Capture the cell that displays the provided text and extract its [x, y] central coordinate. 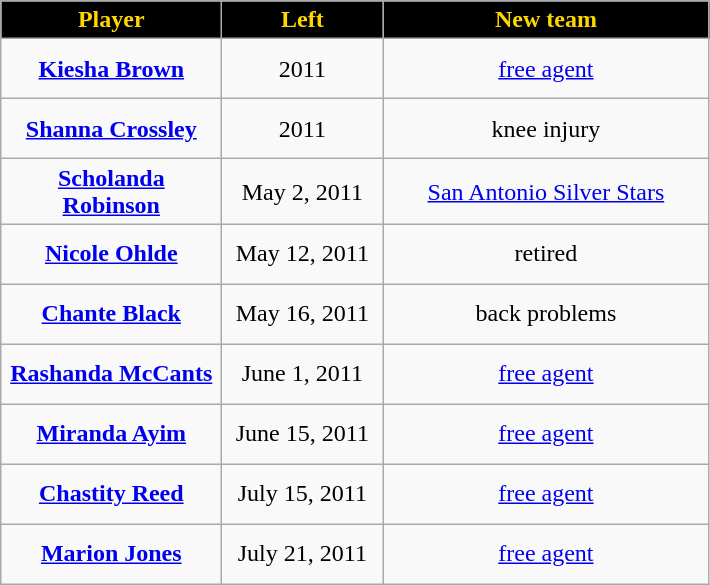
Chastity Reed [112, 494]
Miranda Ayim [112, 434]
Scholanda Robinson [112, 192]
May 12, 2011 [302, 254]
Chante Black [112, 314]
back problems [546, 314]
knee injury [546, 129]
June 1, 2011 [302, 374]
Shanna Crossley [112, 129]
May 2, 2011 [302, 192]
Kiesha Brown [112, 69]
Left [302, 20]
Player [112, 20]
July 15, 2011 [302, 494]
July 21, 2011 [302, 554]
Nicole Ohlde [112, 254]
retired [546, 254]
New team [546, 20]
Marion Jones [112, 554]
Rashanda McCants [112, 374]
May 16, 2011 [302, 314]
San Antonio Silver Stars [546, 192]
June 15, 2011 [302, 434]
